Return the [x, y] coordinate for the center point of the cell that contains the specified text.  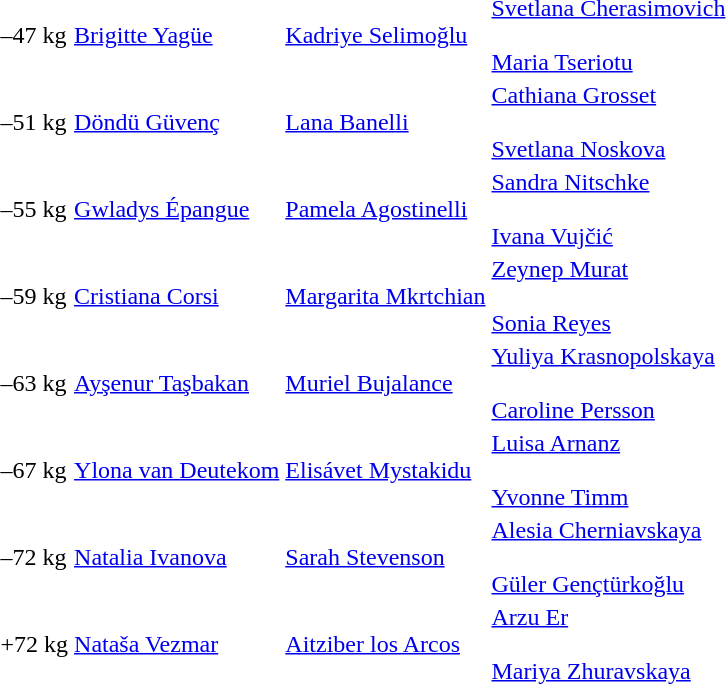
Lana Banelli [386, 122]
Ayşenur Taşbakan [177, 383]
Döndü Güvenç [177, 122]
Gwladys Épangue [177, 209]
Muriel Bujalance [386, 383]
Sarah Stevenson [386, 557]
Pamela Agostinelli [386, 209]
Natalia Ivanova [177, 557]
Margarita Mkrtchian [386, 296]
Ylona van Deutekom [177, 470]
Cristiana Corsi [177, 296]
Elisávet Mystakidu [386, 470]
